Locate the cell with the specified text and output its [x, y] center coordinate. 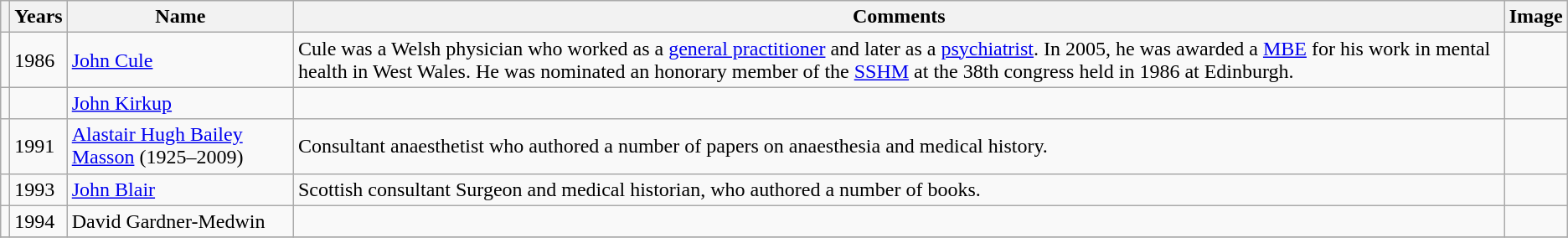
John Blair [180, 189]
Scottish consultant Surgeon and medical historian, who authored a number of books. [899, 189]
1986 [39, 60]
1994 [39, 221]
Consultant anaesthetist who authored a number of papers on anaesthesia and medical history. [899, 146]
Years [39, 17]
Alastair Hugh Bailey Masson (1925–2009) [180, 146]
Name [180, 17]
John Kirkup [180, 103]
1991 [39, 146]
1993 [39, 189]
Image [1536, 17]
Comments [899, 17]
John Cule [180, 60]
David Gardner-Medwin [180, 221]
